Locate the cell with the specified text and output its [x, y] center coordinate. 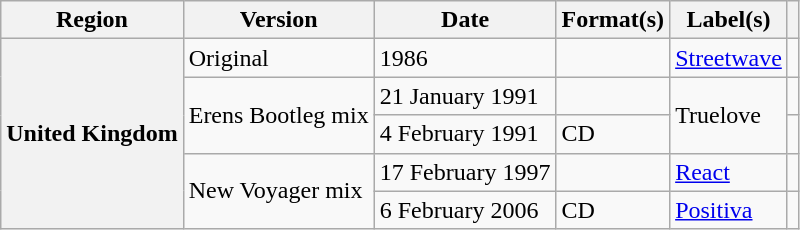
Erens Bootleg mix [278, 115]
Original [278, 58]
Format(s) [613, 20]
Region [92, 20]
Label(s) [729, 20]
Positiva [729, 210]
Date [465, 20]
New Voyager mix [278, 191]
6 February 2006 [465, 210]
4 February 1991 [465, 134]
Streetwave [729, 58]
1986 [465, 58]
21 January 1991 [465, 96]
Truelove [729, 115]
Version [278, 20]
React [729, 172]
United Kingdom [92, 134]
17 February 1997 [465, 172]
